Search for the cell housing the specified text and yield its (X, Y) center coordinate. 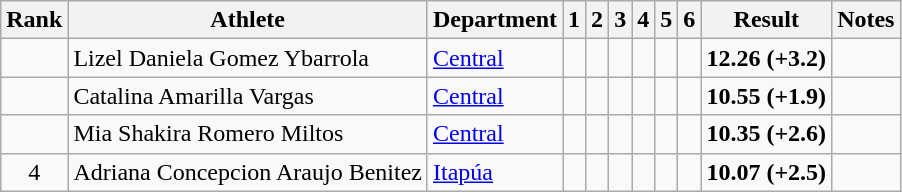
3 (620, 20)
Result (766, 20)
6 (690, 20)
Notes (866, 20)
Rank (34, 20)
5 (666, 20)
Mia Shakira Romero Miltos (248, 134)
2 (598, 20)
Itapúa (494, 172)
Department (494, 20)
Athlete (248, 20)
Lizel Daniela Gomez Ybarrola (248, 58)
10.55 (+1.9) (766, 96)
12.26 (+3.2) (766, 58)
10.07 (+2.5) (766, 172)
Adriana Concepcion Araujo Benitez (248, 172)
1 (574, 20)
10.35 (+2.6) (766, 134)
Catalina Amarilla Vargas (248, 96)
